Capture the cell that displays the provided text and extract its [X, Y] central coordinate. 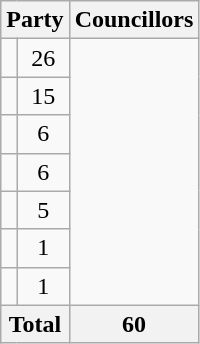
5 [43, 210]
Total [35, 324]
Councillors [134, 20]
60 [134, 324]
Party [35, 20]
15 [43, 96]
26 [43, 58]
